Provide the [X, Y] coordinate of the cell's center where the given text is located.  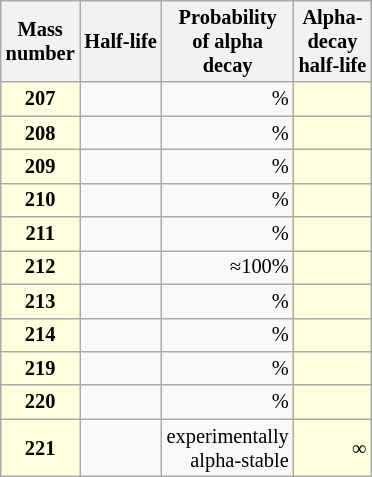
220 [40, 402]
211 [40, 234]
Massnumber [40, 41]
experimentallyalpha-stable [228, 448]
209 [40, 166]
212 [40, 267]
210 [40, 200]
Alpha-decayhalf-life [333, 41]
219 [40, 368]
208 [40, 133]
∞ [333, 448]
Half-life [121, 41]
221 [40, 448]
213 [40, 301]
Probabilityof alphadecay [228, 41]
≈100% [228, 267]
207 [40, 99]
214 [40, 335]
